From the cell containing the given text, extract its center point as [X, Y] coordinate. 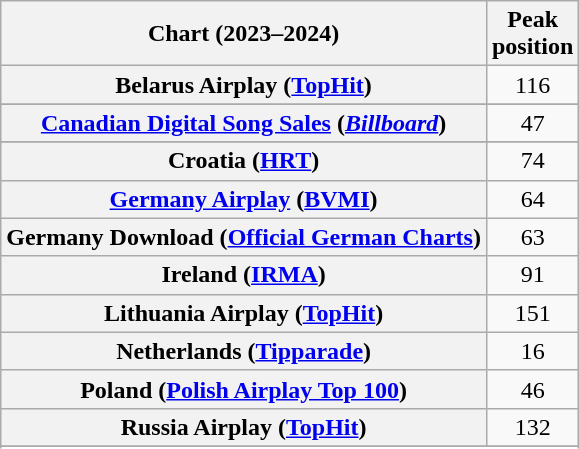
74 [532, 161]
Croatia (HRT) [244, 161]
Poland (Polish Airplay Top 100) [244, 389]
Belarus Airplay (TopHit) [244, 85]
46 [532, 389]
151 [532, 313]
Netherlands (Tipparade) [244, 351]
63 [532, 237]
Germany Download (Official German Charts) [244, 237]
116 [532, 85]
132 [532, 427]
Germany Airplay (BVMI) [244, 199]
47 [532, 123]
Ireland (IRMA) [244, 275]
64 [532, 199]
Peakposition [532, 34]
16 [532, 351]
Chart (2023–2024) [244, 34]
91 [532, 275]
Canadian Digital Song Sales (Billboard) [244, 123]
Lithuania Airplay (TopHit) [244, 313]
Russia Airplay (TopHit) [244, 427]
